From the cell containing the given text, extract its center point as [x, y] coordinate. 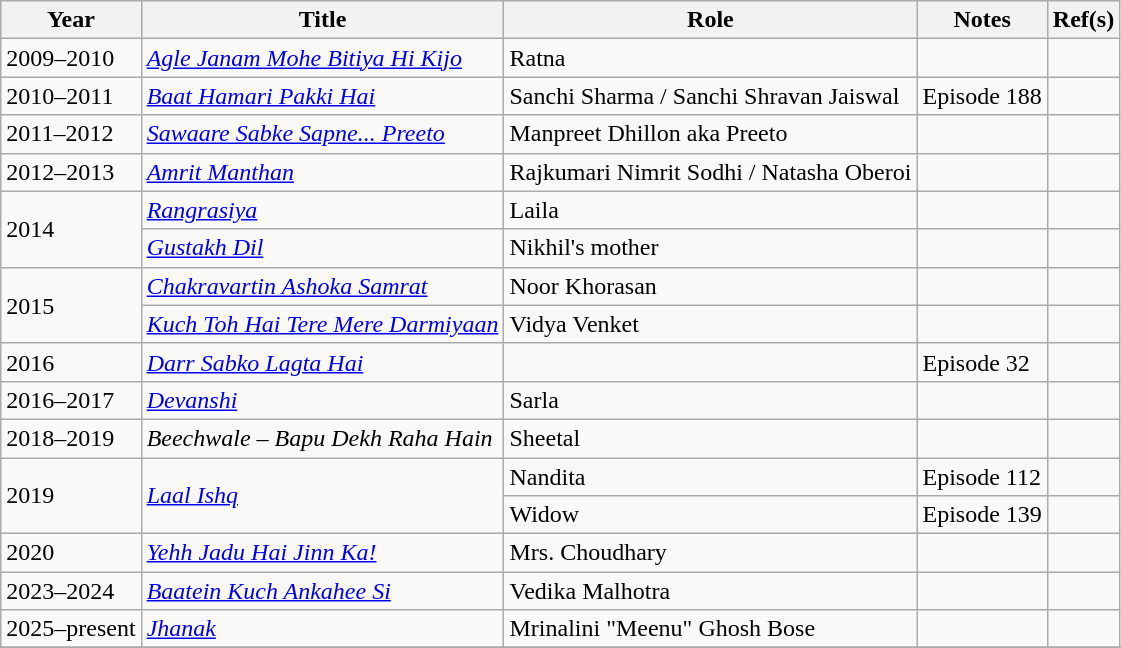
2025–present [71, 629]
Episode 32 [982, 362]
Laila [710, 210]
Rangrasiya [322, 210]
Noor Khorasan [710, 286]
Laal Ishq [322, 496]
Nandita [710, 477]
Beechwale – Bapu Dekh Raha Hain [322, 438]
Sarla [710, 400]
Devanshi [322, 400]
Mrs. Choudhary [710, 553]
2016 [71, 362]
Baatein Kuch Ankahee Si [322, 591]
Sheetal [710, 438]
2016–2017 [71, 400]
2012–2013 [71, 172]
2023–2024 [71, 591]
Widow [710, 515]
Manpreet Dhillon aka Preeto [710, 134]
Chakravartin Ashoka Samrat [322, 286]
2010–2011 [71, 96]
Gustakh Dil [322, 248]
2009–2010 [71, 58]
2018–2019 [71, 438]
Role [710, 20]
Amrit Manthan [322, 172]
Ratna [710, 58]
Notes [982, 20]
Episode 139 [982, 515]
Episode 112 [982, 477]
Title [322, 20]
2011–2012 [71, 134]
Ref(s) [1083, 20]
Year [71, 20]
2019 [71, 496]
Jhanak [322, 629]
Sanchi Sharma / Sanchi Shravan Jaiswal [710, 96]
Yehh Jadu Hai Jinn Ka! [322, 553]
Mrinalini "Meenu" Ghosh Bose [710, 629]
Baat Hamari Pakki Hai [322, 96]
2020 [71, 553]
2014 [71, 229]
Vidya Venket [710, 324]
Rajkumari Nimrit Sodhi / Natasha Oberoi [710, 172]
Sawaare Sabke Sapne... Preeto [322, 134]
Agle Janam Mohe Bitiya Hi Kijo [322, 58]
Nikhil's mother [710, 248]
Kuch Toh Hai Tere Mere Darmiyaan [322, 324]
Episode 188 [982, 96]
Darr Sabko Lagta Hai [322, 362]
Vedika Malhotra [710, 591]
2015 [71, 305]
